Return the (x, y) coordinate for the center point of the cell that contains the specified text.  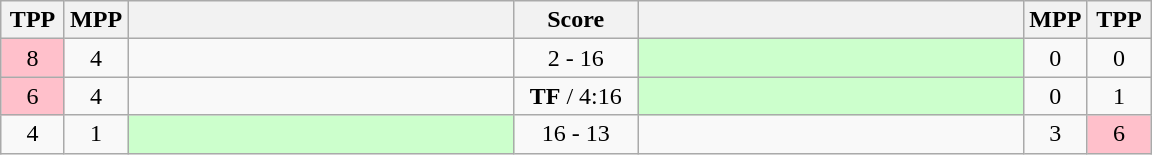
2 - 16 (576, 58)
Score (576, 20)
8 (33, 58)
16 - 13 (576, 134)
TF / 4:16 (576, 96)
3 (1056, 134)
